Output the [x, y] coordinate of the center of the cell containing the given text.  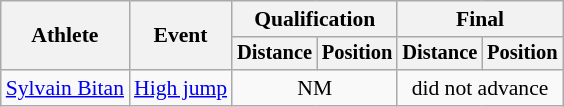
Event [180, 36]
Sylvain Bitan [65, 88]
High jump [180, 88]
did not advance [480, 88]
Athlete [65, 36]
Qualification [314, 19]
Final [480, 19]
NM [314, 88]
